Identify which cell holds the provided text, then report its (X, Y) central coordinate. 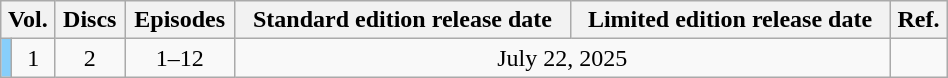
Vol. (28, 20)
July 22, 2025 (562, 58)
Episodes (180, 20)
2 (90, 58)
Discs (90, 20)
1–12 (180, 58)
Ref. (918, 20)
Limited edition release date (730, 20)
Standard edition release date (402, 20)
1 (34, 58)
